Extract the (X, Y) coordinate from the center of the cell holding the provided text.  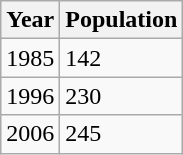
1996 (30, 96)
245 (122, 134)
2006 (30, 134)
1985 (30, 58)
230 (122, 96)
Population (122, 20)
142 (122, 58)
Year (30, 20)
